Output the [x, y] coordinate of the center of the cell containing the given text.  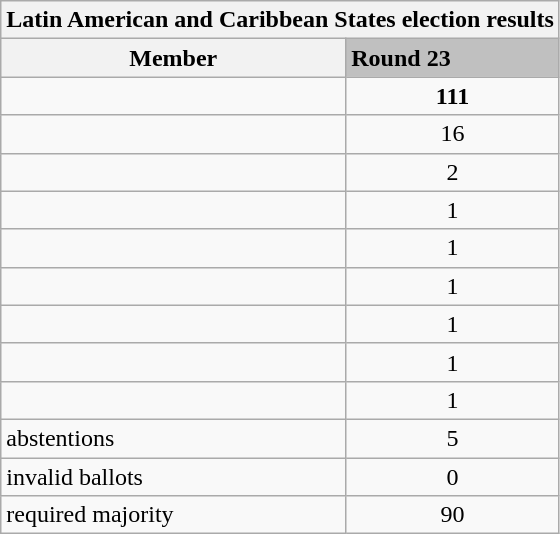
required majority [174, 515]
16 [453, 134]
2 [453, 172]
5 [453, 438]
0 [453, 477]
Round 23 [453, 58]
Latin American and Caribbean States election results [280, 20]
111 [453, 96]
Member [174, 58]
invalid ballots [174, 477]
90 [453, 515]
abstentions [174, 438]
